Locate the cell with the specified text and output its [X, Y] center coordinate. 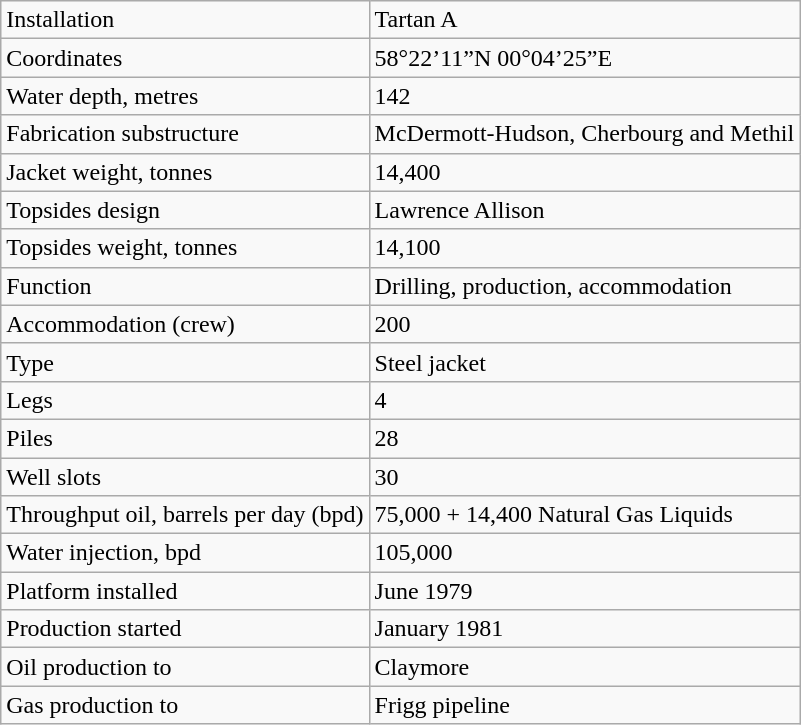
Gas production to [185, 705]
14,100 [584, 248]
Fabrication substructure [185, 134]
Lawrence Allison [584, 210]
Water injection, bpd [185, 553]
4 [584, 400]
Legs [185, 400]
Oil production to [185, 667]
58°22’11”N 00°04’25”E [584, 58]
Production started [185, 629]
McDermott-Hudson, Cherbourg and Methil [584, 134]
January 1981 [584, 629]
Claymore [584, 667]
Coordinates [185, 58]
Topsides design [185, 210]
Platform installed [185, 591]
Accommodation (crew) [185, 324]
Type [185, 362]
105,000 [584, 553]
Well slots [185, 477]
Installation [185, 20]
Jacket weight, tonnes [185, 172]
Function [185, 286]
Frigg pipeline [584, 705]
Tartan A [584, 20]
Throughput oil, barrels per day (bpd) [185, 515]
75,000 + 14,400 Natural Gas Liquids [584, 515]
Piles [185, 438]
Water depth, metres [185, 96]
200 [584, 324]
Topsides weight, tonnes [185, 248]
142 [584, 96]
14,400 [584, 172]
June 1979 [584, 591]
30 [584, 477]
Steel jacket [584, 362]
28 [584, 438]
Drilling, production, accommodation [584, 286]
